Capture the cell that displays the provided text and extract its [X, Y] central coordinate. 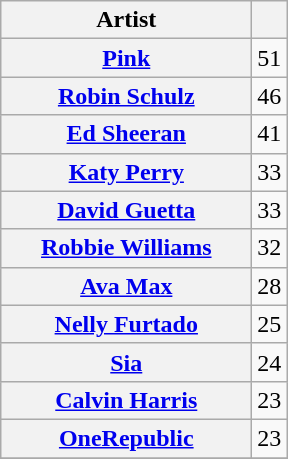
41 [270, 134]
24 [270, 362]
51 [270, 58]
Sia [126, 362]
David Guetta [126, 210]
Ed Sheeran [126, 134]
Pink [126, 58]
Robin Schulz [126, 96]
46 [270, 96]
Ava Max [126, 286]
Robbie Williams [126, 248]
28 [270, 286]
Artist [126, 20]
25 [270, 324]
32 [270, 248]
Calvin Harris [126, 400]
Katy Perry [126, 172]
OneRepublic [126, 438]
Nelly Furtado [126, 324]
